Search for the cell housing the specified text and yield its (X, Y) center coordinate. 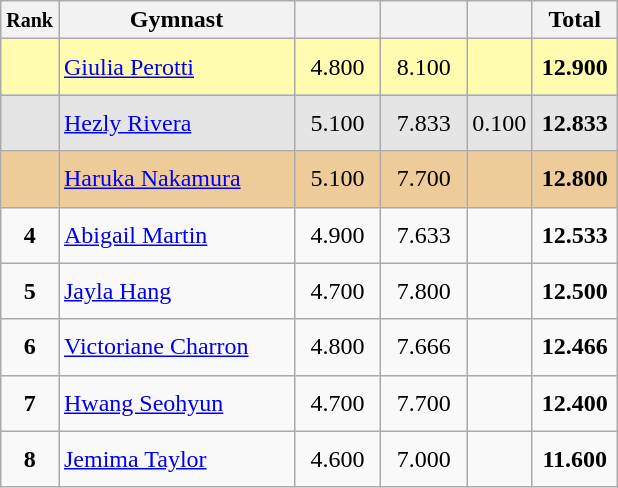
11.600 (575, 459)
Hwang Seohyun (176, 403)
12.800 (575, 179)
7 (30, 403)
12.400 (575, 403)
8 (30, 459)
7.833 (424, 123)
12.833 (575, 123)
Abigail Martin (176, 235)
Total (575, 20)
4.900 (338, 235)
Victoriane Charron (176, 347)
Gymnast (176, 20)
4.600 (338, 459)
Rank (30, 20)
12.466 (575, 347)
7.000 (424, 459)
12.500 (575, 291)
0.100 (500, 123)
5 (30, 291)
7.633 (424, 235)
6 (30, 347)
4 (30, 235)
12.533 (575, 235)
12.900 (575, 67)
8.100 (424, 67)
Giulia Perotti (176, 67)
7.666 (424, 347)
Jemima Taylor (176, 459)
Jayla Hang (176, 291)
7.800 (424, 291)
Hezly Rivera (176, 123)
Haruka Nakamura (176, 179)
